For the text-containing cell, return its midpoint in [X, Y] coordinate format. 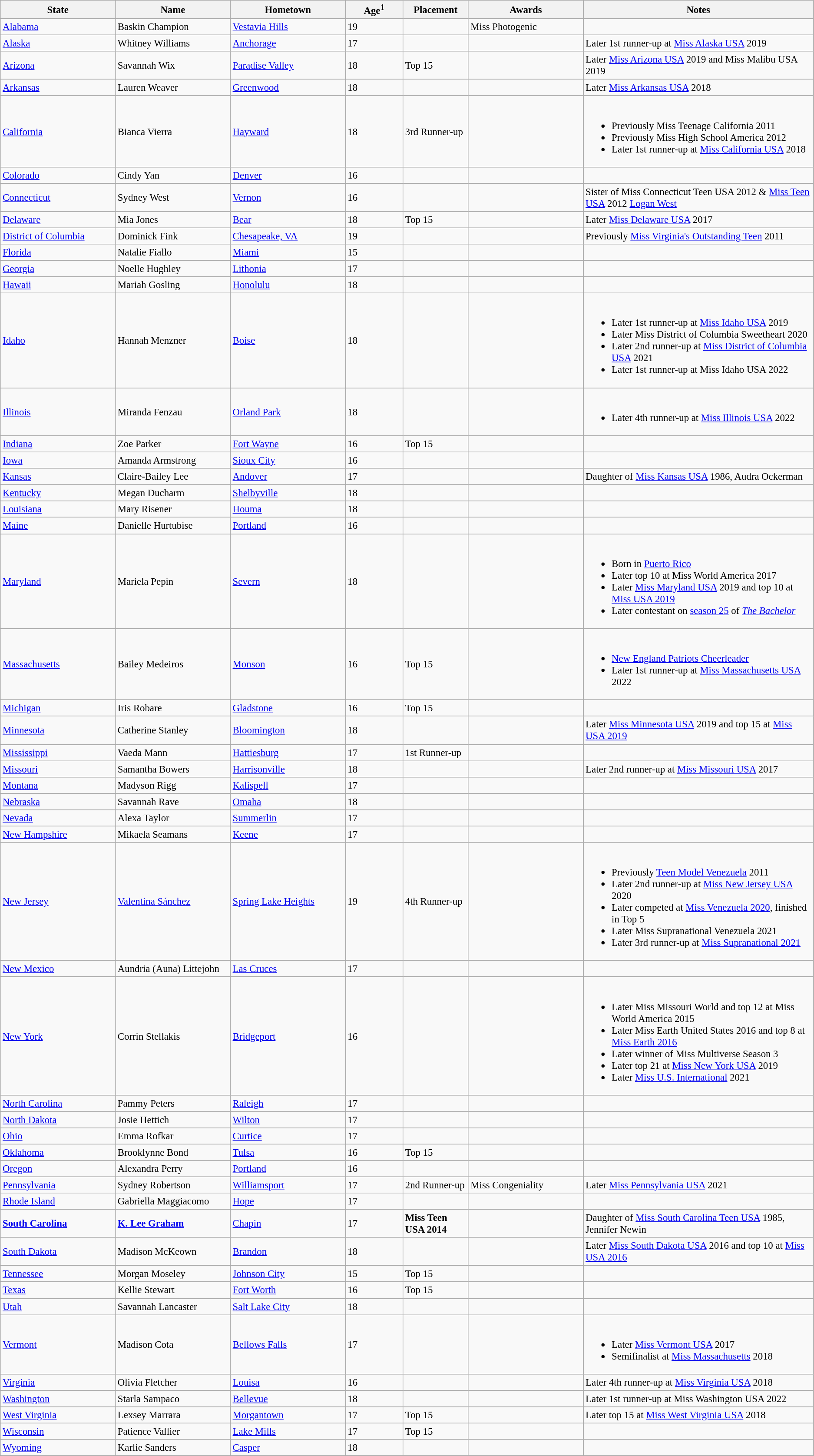
Iowa [58, 461]
Madyson Rigg [173, 785]
Corrin Stellakis [173, 1036]
New Hampshire [58, 834]
Kentucky [58, 493]
Name [173, 10]
Lithonia [288, 269]
Michigan [58, 708]
Later 1st runner-up at Miss Washington USA 2022 [698, 1399]
Mariela Pepin [173, 581]
Savannah Lancaster [173, 1307]
Severn [288, 581]
Chesapeake, VA [288, 236]
Megan Ducharm [173, 493]
Hope [288, 1201]
Bailey Medeiros [173, 664]
Illinois [58, 412]
South Dakota [58, 1251]
Hawaii [58, 285]
Vermont [58, 1344]
Johnson City [288, 1274]
Later 4th runner-up at Miss Illinois USA 2022 [698, 412]
Alexandra Perry [173, 1169]
Andover [288, 477]
Orland Park [288, 412]
Dominick Fink [173, 236]
Utah [58, 1307]
Rhode Island [58, 1201]
Ohio [58, 1136]
California [58, 131]
Salt Lake City [288, 1307]
Las Cruces [288, 969]
Paradise Valley [288, 65]
Later Miss South Dakota USA 2016 and top 10 at Miss USA 2016 [698, 1251]
Raleigh [288, 1104]
Emma Rofkar [173, 1136]
Montana [58, 785]
Oklahoma [58, 1152]
2nd Runner-up [435, 1185]
Fort Worth [288, 1290]
Later 1st runner-up at Miss Alaska USA 2019 [698, 43]
Wyoming [58, 1448]
Summerlin [288, 818]
Houma [288, 510]
Pammy Peters [173, 1104]
Later Miss Vermont USA 2017Semifinalist at Miss Massachusetts 2018 [698, 1344]
Vestavia Hills [288, 27]
Connecticut [58, 197]
Miss Teen USA 2014 [435, 1224]
Wilton [288, 1120]
Morgantown [288, 1415]
Bianca Vierra [173, 131]
Later top 15 at Miss West Virginia USA 2018 [698, 1415]
Catherine Stanley [173, 731]
Denver [288, 176]
3rd Runner-up [435, 131]
Gabriella Maggiacomo [173, 1201]
Oregon [58, 1169]
Lake Mills [288, 1432]
Miss Photogenic [526, 27]
Mary Risener [173, 510]
Georgia [58, 269]
Sister of Miss Connecticut Teen USA 2012 & Miss Teen USA 2012 Logan West [698, 197]
South Carolina [58, 1224]
Starla Sampaco [173, 1399]
Vaeda Mann [173, 753]
Later Miss Arizona USA 2019 and Miss Malibu USA 2019 [698, 65]
State [58, 10]
Iris Robare [173, 708]
Morgan Moseley [173, 1274]
Miranda Fenzau [173, 412]
Sydney West [173, 197]
Valentina Sánchez [173, 902]
Olivia Fletcher [173, 1383]
1st Runner-up [435, 753]
Mississippi [58, 753]
4th Runner-up [435, 902]
Shelbyville [288, 493]
Previously Miss Virginia's Outstanding Teen 2011 [698, 236]
Karlie Sanders [173, 1448]
Keene [288, 834]
Savannah Wix [173, 65]
Pennsylvania [58, 1185]
Samantha Bowers [173, 769]
Josie Hettich [173, 1120]
Daughter of Miss Kansas USA 1986, Audra Ockerman [698, 477]
Later 2nd runner-up at Miss Missouri USA 2017 [698, 769]
K. Lee Graham [173, 1224]
Curtice [288, 1136]
Wisconsin [58, 1432]
Alabama [58, 27]
New England Patriots CheerleaderLater 1st runner-up at Miss Massachusetts USA 2022 [698, 664]
Noelle Hughley [173, 269]
Tennessee [58, 1274]
Kansas [58, 477]
Hannah Menzner [173, 341]
Miami [288, 252]
North Carolina [58, 1104]
Daughter of Miss South Carolina Teen USA 1985, Jennifer Newin [698, 1224]
Nevada [58, 818]
Boise [288, 341]
Alaska [58, 43]
Monson [288, 664]
Hattiesburg [288, 753]
Bridgeport [288, 1036]
Patience Vallier [173, 1432]
Virginia [58, 1383]
Claire-Bailey Lee [173, 477]
Louisa [288, 1383]
Alexa Taylor [173, 818]
Danielle Hurtubise [173, 526]
Zoe Parker [173, 444]
Bear [288, 220]
Nebraska [58, 802]
Natalie Fiallo [173, 252]
Bloomington [288, 731]
Maryland [58, 581]
New Jersey [58, 902]
Maine [58, 526]
Madison Cota [173, 1344]
Amanda Armstrong [173, 461]
Casper [288, 1448]
Hometown [288, 10]
Whitney Williams [173, 43]
Anchorage [288, 43]
Awards [526, 10]
Age1 [374, 10]
Vernon [288, 197]
Cindy Yan [173, 176]
Missouri [58, 769]
Greenwood [288, 88]
Later Miss Delaware USA 2017 [698, 220]
New York [58, 1036]
Later 4th runner-up at Miss Virginia USA 2018 [698, 1383]
New Mexico [58, 969]
Notes [698, 10]
Fort Wayne [288, 444]
Florida [58, 252]
Miss Congeniality [526, 1185]
Louisiana [58, 510]
Sioux City [288, 461]
Placement [435, 10]
Aundria (Auna) Littejohn [173, 969]
Hayward [288, 131]
Idaho [58, 341]
Gladstone [288, 708]
Mariah Gosling [173, 285]
Later Miss Minnesota USA 2019 and top 15 at Miss USA 2019 [698, 731]
North Dakota [58, 1120]
Honolulu [288, 285]
Sydney Robertson [173, 1185]
Bellevue [288, 1399]
Madison McKeown [173, 1251]
Texas [58, 1290]
Tulsa [288, 1152]
Arkansas [58, 88]
Delaware [58, 220]
Williamsport [288, 1185]
Later Miss Arkansas USA 2018 [698, 88]
Savannah Rave [173, 802]
Minnesota [58, 731]
Kellie Stewart [173, 1290]
Colorado [58, 176]
Spring Lake Heights [288, 902]
Omaha [288, 802]
Previously Miss Teenage California 2011Previously Miss High School America 2012Later 1st runner-up at Miss California USA 2018 [698, 131]
Massachusetts [58, 664]
West Virginia [58, 1415]
Harrisonville [288, 769]
Brandon [288, 1251]
Mikaela Seamans [173, 834]
Arizona [58, 65]
District of Columbia [58, 236]
Lexsey Marrara [173, 1415]
Baskin Champion [173, 27]
Mia Jones [173, 220]
Later Miss Pennsylvania USA 2021 [698, 1185]
Chapin [288, 1224]
Kalispell [288, 785]
Lauren Weaver [173, 88]
Indiana [58, 444]
Bellows Falls [288, 1344]
Brooklynne Bond [173, 1152]
Washington [58, 1399]
